Provide the [X, Y] coordinate of the cell's center where the given text is located.  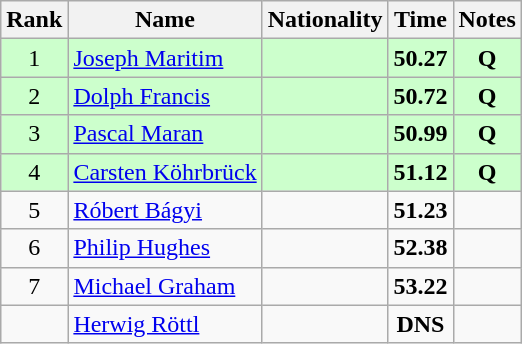
Carsten Köhrbrück [165, 172]
Herwig Röttl [165, 324]
Rank [34, 20]
Michael Graham [165, 286]
Joseph Maritim [165, 58]
2 [34, 96]
50.27 [420, 58]
DNS [420, 324]
Name [165, 20]
51.12 [420, 172]
51.23 [420, 210]
Philip Hughes [165, 248]
Dolph Francis [165, 96]
50.99 [420, 134]
Nationality [325, 20]
52.38 [420, 248]
53.22 [420, 286]
50.72 [420, 96]
Notes [487, 20]
4 [34, 172]
5 [34, 210]
3 [34, 134]
Pascal Maran [165, 134]
7 [34, 286]
6 [34, 248]
1 [34, 58]
Time [420, 20]
Róbert Bágyi [165, 210]
